Search for the cell housing the specified text and yield its [x, y] center coordinate. 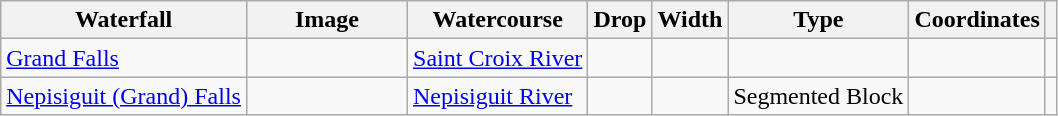
Watercourse [498, 20]
Drop [620, 20]
Waterfall [124, 20]
Grand Falls [124, 58]
Type [818, 20]
Nepisiguit River [498, 96]
Segmented Block [818, 96]
Saint Croix River [498, 58]
Nepisiguit (Grand) Falls [124, 96]
Coordinates [977, 20]
Image [326, 20]
Width [690, 20]
